Determine the [x, y] coordinate at the center of the cell enclosing the given text.  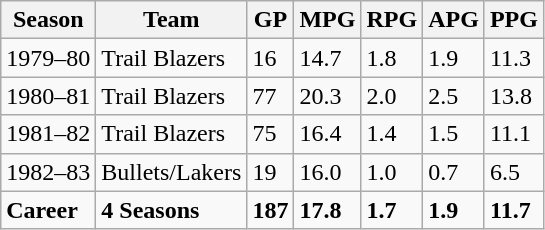
MPG [328, 20]
Bullets/Lakers [172, 172]
APG [454, 20]
Career [48, 210]
16.4 [328, 134]
16 [270, 58]
1979–80 [48, 58]
1980–81 [48, 96]
RPG [392, 20]
1981–82 [48, 134]
Season [48, 20]
187 [270, 210]
0.7 [454, 172]
16.0 [328, 172]
PPG [514, 20]
75 [270, 134]
1.0 [392, 172]
1.5 [454, 134]
11.7 [514, 210]
13.8 [514, 96]
2.0 [392, 96]
20.3 [328, 96]
6.5 [514, 172]
17.8 [328, 210]
4 Seasons [172, 210]
14.7 [328, 58]
1982–83 [48, 172]
1.8 [392, 58]
77 [270, 96]
Team [172, 20]
1.4 [392, 134]
11.3 [514, 58]
19 [270, 172]
1.7 [392, 210]
11.1 [514, 134]
GP [270, 20]
2.5 [454, 96]
